From the cell containing the given text, extract its center point as (X, Y) coordinate. 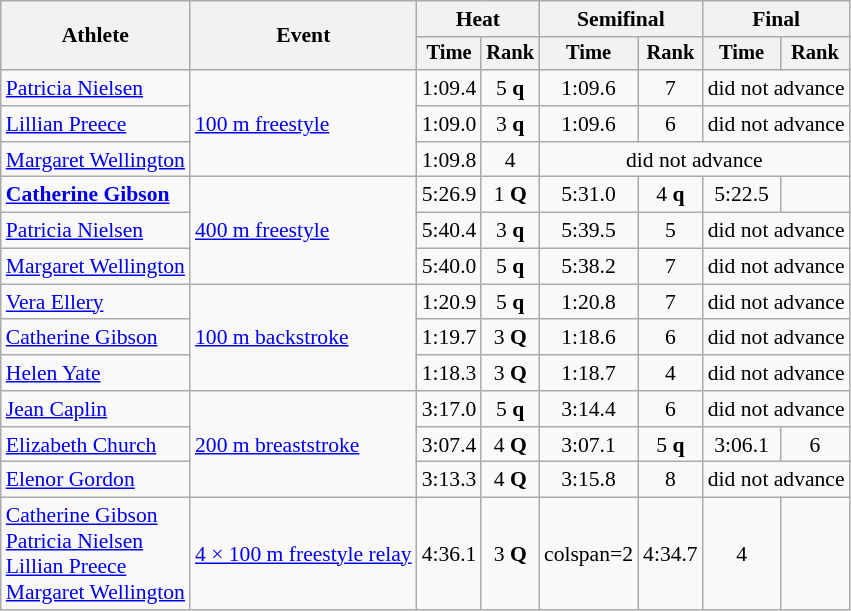
1:19.7 (450, 338)
5:40.4 (450, 231)
4 × 100 m freestyle relay (304, 554)
Elenor Gordon (96, 480)
1 Q (510, 195)
1:09.8 (450, 160)
3:07.1 (588, 445)
1:18.7 (588, 373)
1:20.9 (450, 302)
5:39.5 (588, 231)
100 m freestyle (304, 124)
1:20.8 (588, 302)
4:34.7 (670, 554)
3:07.4 (450, 445)
1:09.0 (450, 124)
100 m backstroke (304, 338)
Event (304, 36)
Final (776, 19)
3:13.3 (450, 480)
5:26.9 (450, 195)
3:06.1 (742, 445)
1:09.4 (450, 88)
Helen Yate (96, 373)
colspan=2 (588, 554)
1:18.3 (450, 373)
Lillian Preece (96, 124)
Semifinal (621, 19)
1:18.6 (588, 338)
4:36.1 (450, 554)
4 q (670, 195)
5 (670, 231)
5:31.0 (588, 195)
5:38.2 (588, 267)
Catherine GibsonPatricia NielsenLillian PreeceMargaret Wellington (96, 554)
5:22.5 (742, 195)
5:40.0 (450, 267)
200 m breaststroke (304, 444)
Athlete (96, 36)
3:17.0 (450, 409)
Heat (478, 19)
3:14.4 (588, 409)
Elizabeth Church (96, 445)
Jean Caplin (96, 409)
Vera Ellery (96, 302)
8 (670, 480)
3:15.8 (588, 480)
400 m freestyle (304, 230)
